Search for the cell housing the specified text and yield its [x, y] center coordinate. 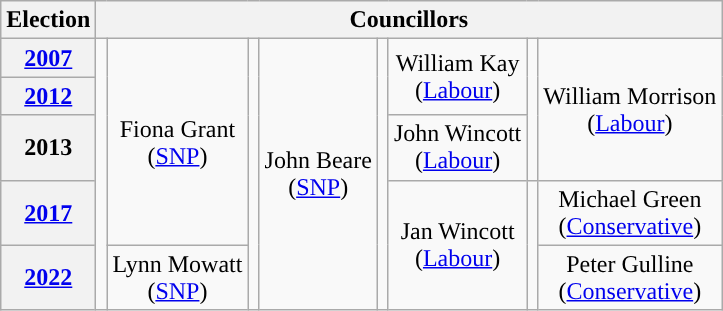
Election [48, 20]
2022 [48, 278]
2007 [48, 58]
Michael Green(Conservative) [630, 212]
2017 [48, 212]
Fiona Grant(SNP) [178, 142]
Councillors [409, 20]
William Kay(Labour) [457, 77]
John Beare(SNP) [318, 174]
William Morrison(Labour) [630, 110]
Jan Wincott(Labour) [457, 245]
Peter Gulline(Conservative) [630, 278]
Lynn Mowatt(SNP) [178, 278]
2012 [48, 96]
2013 [48, 148]
John Wincott(Labour) [457, 148]
